Return (x, y) of the center of cell containing provided text 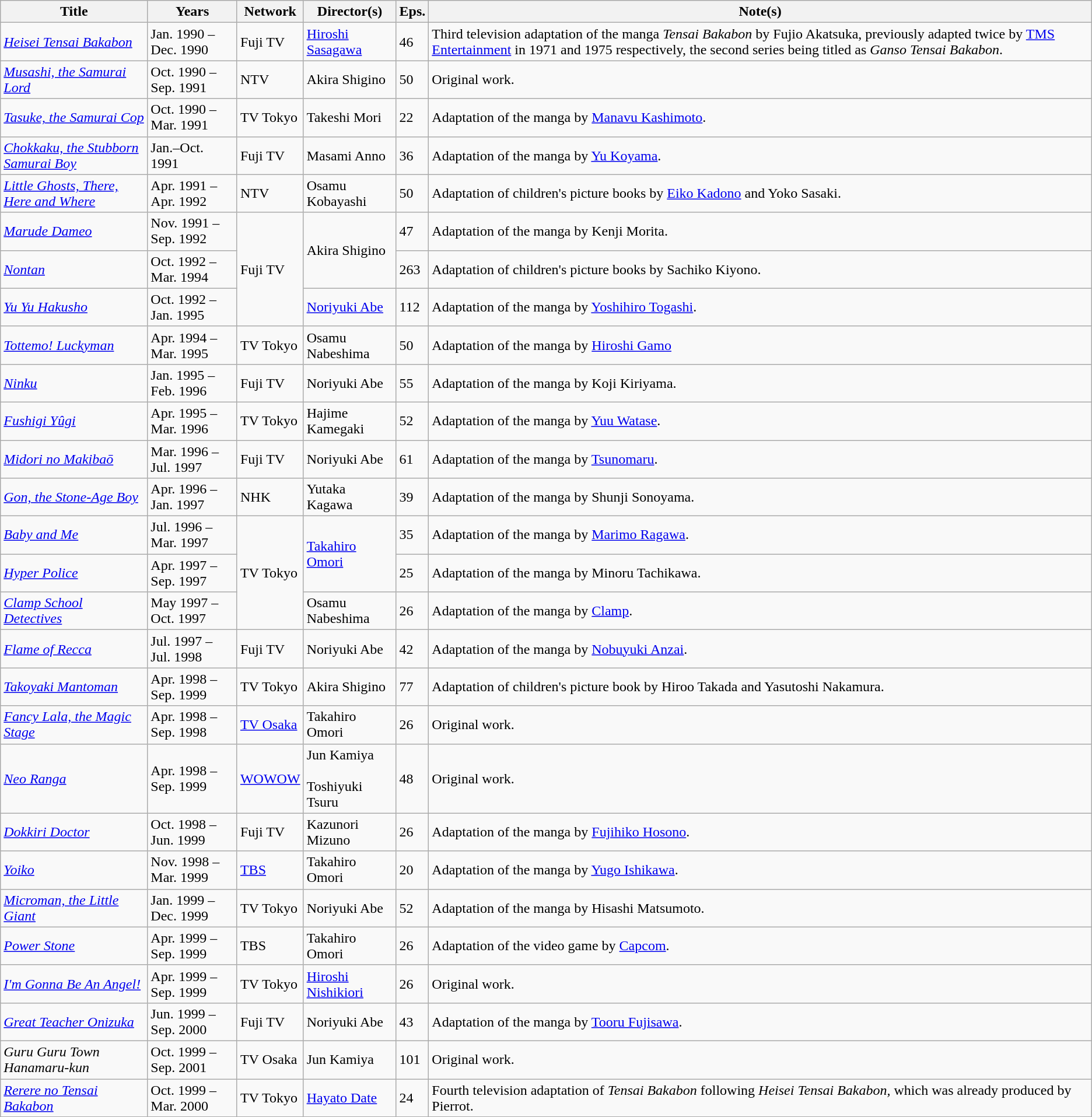
Kazunori Mizuno (350, 832)
Heisei Tensai Bakabon (74, 42)
Years (192, 12)
Hiroshi Nishikiori (350, 983)
Ninku (74, 383)
Jul. 1996 – Mar. 1997 (192, 535)
Power Stone (74, 946)
43 (412, 1022)
NHK (270, 497)
55 (412, 383)
61 (412, 458)
Network (270, 12)
Hajime Kamegaki (350, 421)
Oct. 1990 – Mar. 1991 (192, 118)
Masami Anno (350, 155)
Oct. 1998 – Jun. 1999 (192, 832)
Oct. 1999 – Sep. 2001 (192, 1059)
Yoiko (74, 870)
Eps. (412, 12)
Hiroshi Sasagawa (350, 42)
Marude Dameo (74, 231)
Adaptation of children's picture books by Sachiko Kiyono. (760, 269)
46 (412, 42)
Jan. 1990 – Dec. 1990 (192, 42)
Takoyaki Mantoman (74, 687)
Oct. 1999 – Mar. 2000 (192, 1098)
Midori no Makibaō (74, 458)
Hyper Police (74, 573)
Apr. 1995 – Mar. 1996 (192, 421)
Dokkiri Doctor (74, 832)
Oct. 1992 – Jan. 1995 (192, 307)
Apr. 1994 – Mar. 1995 (192, 345)
Adaptation of the manga by Koji Kiriyama. (760, 383)
Jan. 1999 – Dec. 1999 (192, 908)
Osamu Kobayashi (350, 194)
Adaptation of the manga by Marimo Ragawa. (760, 535)
39 (412, 497)
I'm Gonna Be An Angel! (74, 983)
Chokkaku, the Stubborn Samurai Boy (74, 155)
112 (412, 307)
Adaptation of the manga by Tooru Fujisawa. (760, 1022)
Apr. 1998 – Sep. 1998 (192, 724)
Microman, the Little Giant (74, 908)
Apr. 1991 – Apr. 1992 (192, 194)
Oct. 1992 – Mar. 1994 (192, 269)
101 (412, 1059)
Adaptation of the manga by Clamp. (760, 611)
25 (412, 573)
Clamp School Detectives (74, 611)
Neo Ranga (74, 778)
Adaptation of the manga by Shunji Sonoyama. (760, 497)
42 (412, 649)
Jan. 1995 – Feb. 1996 (192, 383)
Flame of Recca (74, 649)
Jun Kamiya (350, 1059)
Nov. 1998 – Mar. 1999 (192, 870)
Nontan (74, 269)
Adaptation of the manga by Manavu Kashimoto. (760, 118)
36 (412, 155)
Director(s) (350, 12)
Apr. 1996 – Jan. 1997 (192, 497)
Apr. 1997 – Sep. 1997 (192, 573)
Adaptation of the manga by Yu Koyama. (760, 155)
Note(s) (760, 12)
Adaptation of the manga by Yugo Ishikawa. (760, 870)
Adaptation of the manga by Yoshihiro Togashi. (760, 307)
Fancy Lala, the Magic Stage (74, 724)
Adaptation of the manga by Minoru Tachikawa. (760, 573)
263 (412, 269)
Adaptation of the video game by Capcom. (760, 946)
Adaptation of the manga by Hiroshi Gamo (760, 345)
Rerere no Tensai Bakabon (74, 1098)
35 (412, 535)
Jun. 1999 – Sep. 2000 (192, 1022)
22 (412, 118)
Jun Kamiya Toshiyuki Tsuru (350, 778)
Title (74, 12)
Fushigi Yûgi (74, 421)
Hayato Date (350, 1098)
Nov. 1991 – Sep. 1992 (192, 231)
Adaptation of the manga by Nobuyuki Anzai. (760, 649)
77 (412, 687)
47 (412, 231)
20 (412, 870)
Adaptation of children's picture book by Hiroo Takada and Yasutoshi Nakamura. (760, 687)
Adaptation of children's picture books by Eiko Kadono and Yoko Sasaki. (760, 194)
Jul. 1997 – Jul. 1998 (192, 649)
Great Teacher Onizuka (74, 1022)
Mar. 1996 – Jul. 1997 (192, 458)
May 1997 – Oct. 1997 (192, 611)
Baby and Me (74, 535)
Tasuke, the Samurai Cop (74, 118)
Musashi, the Samurai Lord (74, 79)
48 (412, 778)
Guru Guru Town Hanamaru-kun (74, 1059)
Adaptation of the manga by Yuu Watase. (760, 421)
Oct. 1990 – Sep. 1991 (192, 79)
WOWOW (270, 778)
Gon, the Stone-Age Boy (74, 497)
Fourth television adaptation of Tensai Bakabon following Heisei Tensai Bakabon, which was already produced by Pierrot. (760, 1098)
Little Ghosts, There, Here and Where (74, 194)
Yutaka Kagawa (350, 497)
Takeshi Mori (350, 118)
Yu Yu Hakusho (74, 307)
Adaptation of the manga by Kenji Morita. (760, 231)
Adaptation of the manga by Hisashi Matsumoto. (760, 908)
Adaptation of the manga by Tsunomaru. (760, 458)
24 (412, 1098)
Tottemo! Luckyman (74, 345)
Adaptation of the manga by Fujihiko Hosono. (760, 832)
Jan.–Oct. 1991 (192, 155)
